Return (x, y) of the center of cell containing provided text 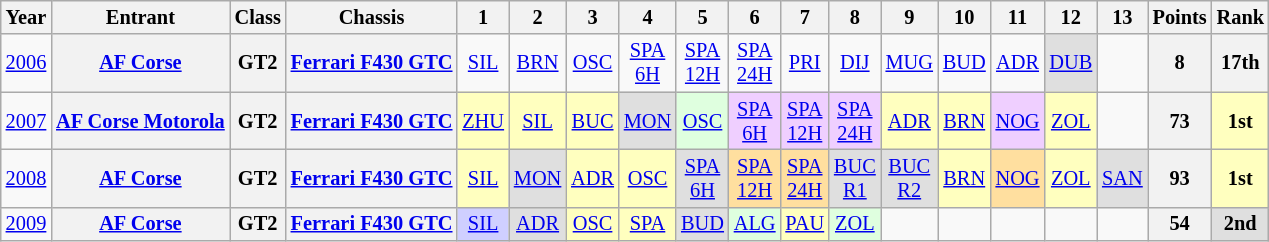
3 (592, 17)
9 (910, 17)
ZHU (483, 121)
BUCR2 (910, 178)
2nd (1240, 224)
Points (1180, 17)
MUG (910, 63)
13 (1122, 17)
BUCR1 (855, 178)
Chassis (372, 17)
93 (1180, 178)
4 (648, 17)
2009 (26, 224)
5 (702, 17)
11 (1018, 17)
AF Corse Motorola (140, 121)
SAN (1122, 178)
10 (964, 17)
Entrant (140, 17)
1 (483, 17)
PAU (804, 224)
SPA (648, 224)
Year (26, 17)
ALG (755, 224)
DIJ (855, 63)
PRI (804, 63)
2006 (26, 63)
Rank (1240, 17)
DUB (1070, 63)
12 (1070, 17)
7 (804, 17)
BUC (592, 121)
73 (1180, 121)
2008 (26, 178)
Class (258, 17)
6 (755, 17)
2007 (26, 121)
17th (1240, 63)
2 (538, 17)
54 (1180, 224)
